For the text-containing cell, return its midpoint in [x, y] coordinate format. 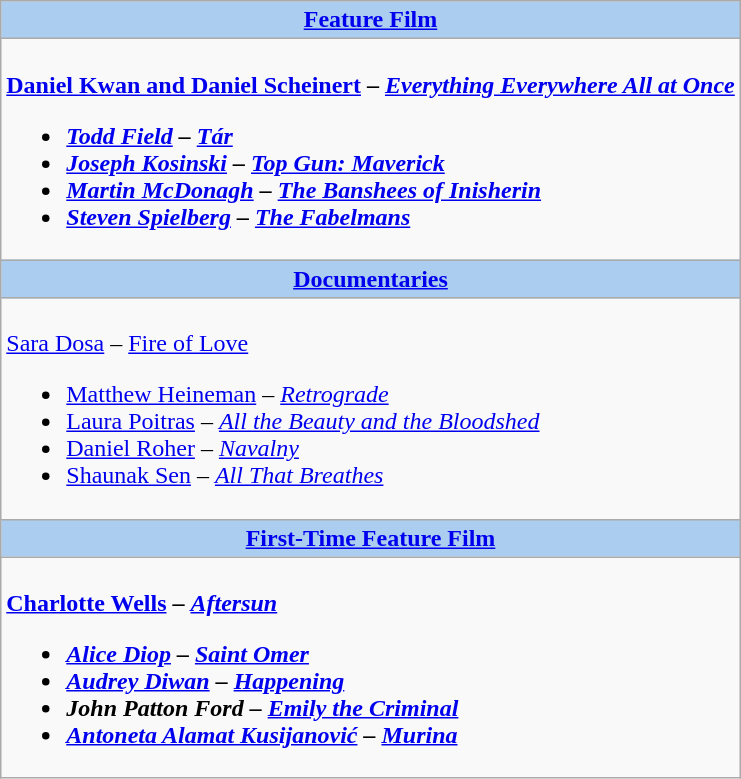
Charlotte Wells – AftersunAlice Diop – Saint OmerAudrey Diwan – HappeningJohn Patton Ford – Emily the CriminalAntoneta Alamat Kusijanović – Murina [371, 668]
Documentaries [371, 279]
First-Time Feature Film [371, 538]
Feature Film [371, 20]
